Return (x, y) of the center of cell containing provided text 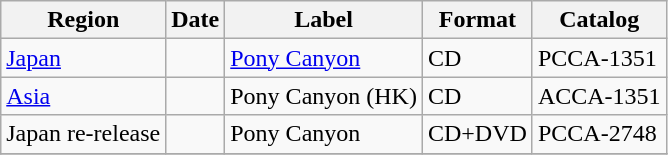
ACCA-1351 (599, 96)
Pony Canyon (HK) (324, 96)
PCCA-2748 (599, 134)
Region (84, 20)
Label (324, 20)
Catalog (599, 20)
Japan re-release (84, 134)
Format (477, 20)
Asia (84, 96)
PCCA-1351 (599, 58)
Date (196, 20)
CD+DVD (477, 134)
Japan (84, 58)
